Provide the (x, y) coordinate of the cell's center where the given text is located.  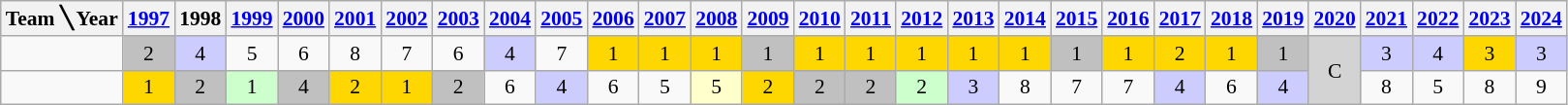
2019 (1282, 18)
2005 (562, 18)
2010 (819, 18)
2007 (664, 18)
2008 (717, 18)
2000 (304, 18)
1999 (252, 18)
2022 (1437, 18)
2004 (509, 18)
2012 (922, 18)
2009 (767, 18)
2021 (1387, 18)
2013 (972, 18)
2020 (1335, 18)
C (1335, 70)
2006 (612, 18)
2016 (1127, 18)
2017 (1180, 18)
2002 (407, 18)
2001 (354, 18)
Team ╲ Year (62, 18)
1997 (149, 18)
2003 (459, 18)
2011 (871, 18)
2014 (1025, 18)
9 (1542, 87)
2023 (1490, 18)
2018 (1232, 18)
1998 (200, 18)
2024 (1542, 18)
2015 (1077, 18)
